From the cell containing the given text, extract its center point as [x, y] coordinate. 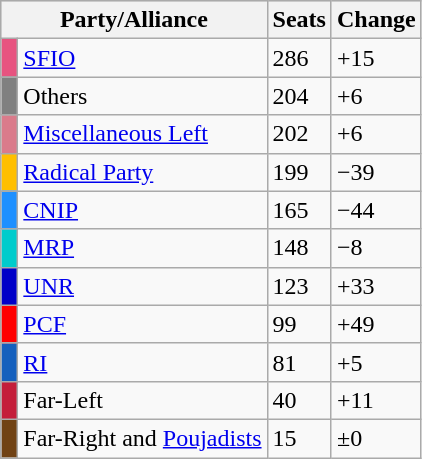
RI [142, 362]
199 [299, 172]
−8 [376, 248]
123 [299, 286]
15 [299, 438]
Change [376, 20]
Others [142, 96]
UNR [142, 286]
CNIP [142, 210]
165 [299, 210]
202 [299, 134]
+11 [376, 400]
Far-Left [142, 400]
Far-Right and Poujadists [142, 438]
SFIO [142, 58]
Radical Party [142, 172]
Miscellaneous Left [142, 134]
±0 [376, 438]
+5 [376, 362]
40 [299, 400]
Seats [299, 20]
+15 [376, 58]
−44 [376, 210]
−39 [376, 172]
+49 [376, 324]
81 [299, 362]
99 [299, 324]
MRP [142, 248]
PCF [142, 324]
204 [299, 96]
Party/Alliance [134, 20]
+33 [376, 286]
148 [299, 248]
286 [299, 58]
